Find where the given text appears and provide that cell's center as (x, y) coordinate. 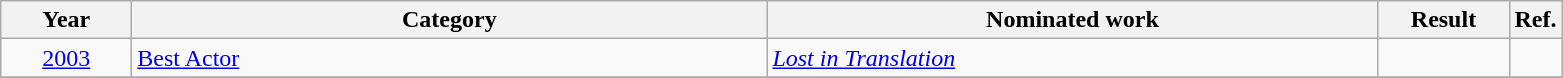
Ref. (1536, 20)
Nominated work (1072, 20)
Best Actor (450, 58)
Lost in Translation (1072, 58)
2003 (66, 58)
Year (66, 20)
Category (450, 20)
Result (1444, 20)
